Return [X, Y] of the center of cell containing provided text 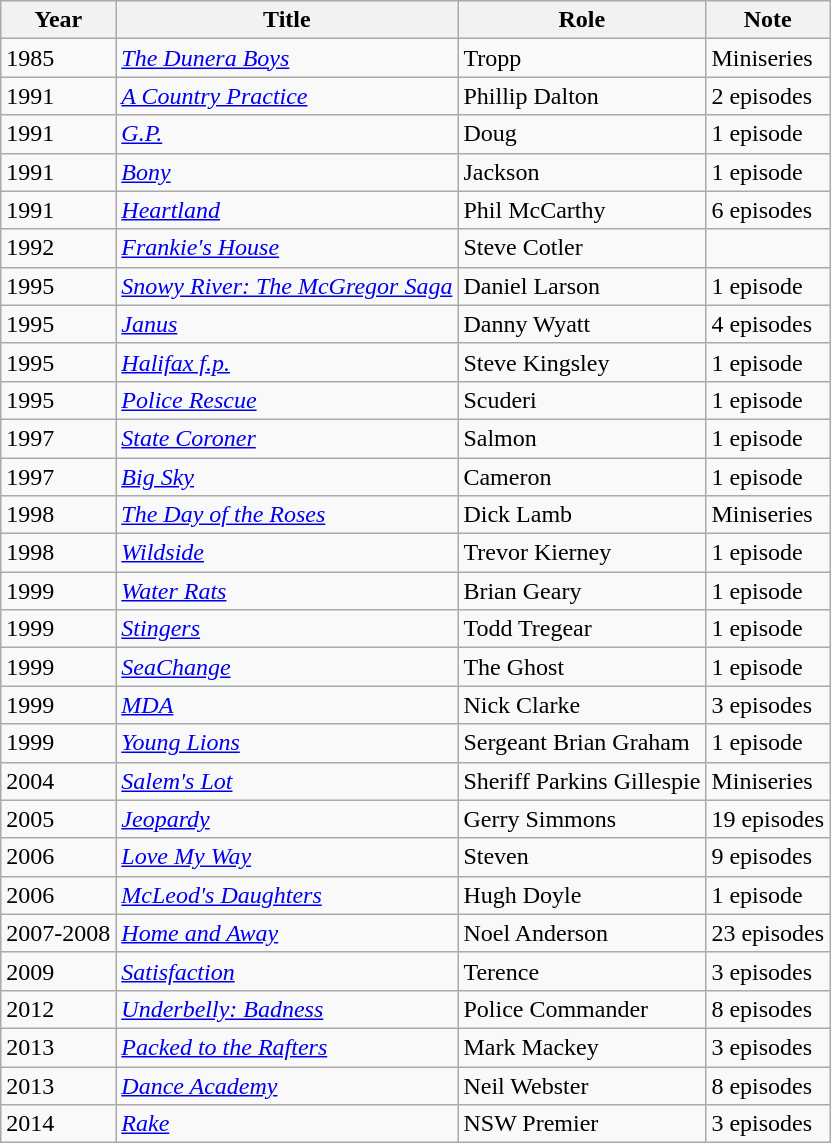
Cameron [582, 477]
2009 [58, 971]
Danny Wyatt [582, 324]
2005 [58, 819]
Police Rescue [287, 400]
Satisfaction [287, 971]
A Country Practice [287, 96]
Bony [287, 172]
2012 [58, 1009]
Nick Clarke [582, 705]
Heartland [287, 210]
Doug [582, 134]
Sheriff Parkins Gillespie [582, 781]
Brian Geary [582, 591]
Home and Away [287, 933]
2004 [58, 781]
MDA [287, 705]
Salmon [582, 438]
The Ghost [582, 667]
Packed to the Rafters [287, 1047]
Underbelly: Badness [287, 1009]
Gerry Simmons [582, 819]
Terence [582, 971]
Sergeant Brian Graham [582, 743]
Dick Lamb [582, 515]
Wildside [287, 553]
1992 [58, 248]
Jeopardy [287, 819]
9 episodes [768, 857]
NSW Premier [582, 1124]
4 episodes [768, 324]
Frankie's House [287, 248]
Role [582, 20]
Trevor Kierney [582, 553]
2 episodes [768, 96]
Police Commander [582, 1009]
Note [768, 20]
Young Lions [287, 743]
The Dunera Boys [287, 58]
1985 [58, 58]
Todd Tregear [582, 629]
Daniel Larson [582, 286]
Steven [582, 857]
23 episodes [768, 933]
Jackson [582, 172]
Water Rats [287, 591]
Dance Academy [287, 1085]
2014 [58, 1124]
State Coroner [287, 438]
Neil Webster [582, 1085]
Big Sky [287, 477]
Stingers [287, 629]
Mark Mackey [582, 1047]
SeaChange [287, 667]
The Day of the Roses [287, 515]
Snowy River: The McGregor Saga [287, 286]
Scuderi [582, 400]
2007-2008 [58, 933]
Noel Anderson [582, 933]
19 episodes [768, 819]
G.P. [287, 134]
Love My Way [287, 857]
Janus [287, 324]
Phillip Dalton [582, 96]
Steve Cotler [582, 248]
Salem's Lot [287, 781]
Tropp [582, 58]
Steve Kingsley [582, 362]
Rake [287, 1124]
Phil McCarthy [582, 210]
Halifax f.p. [287, 362]
McLeod's Daughters [287, 895]
6 episodes [768, 210]
Year [58, 20]
Title [287, 20]
Hugh Doyle [582, 895]
